Provide the [X, Y] coordinate of the cell's center where the given text is located.  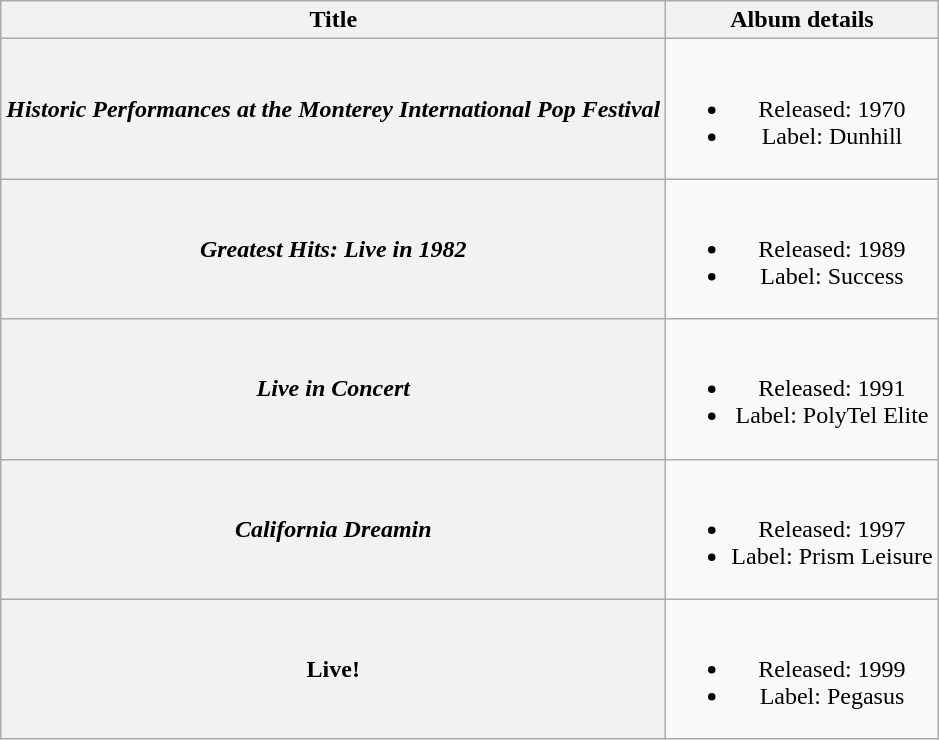
Released: 1970Label: Dunhill [802, 109]
Released: 1991Label: PolyTel Elite [802, 389]
Released: 1997Label: Prism Leisure [802, 529]
Live in Concert [334, 389]
Greatest Hits: Live in 1982 [334, 249]
Released: 1989Label: Success [802, 249]
Title [334, 20]
Released: 1999Label: Pegasus [802, 669]
Live! [334, 669]
Historic Performances at the Monterey International Pop Festival [334, 109]
Album details [802, 20]
California Dreamin [334, 529]
